Identify which cell holds the provided text, then report its [X, Y] central coordinate. 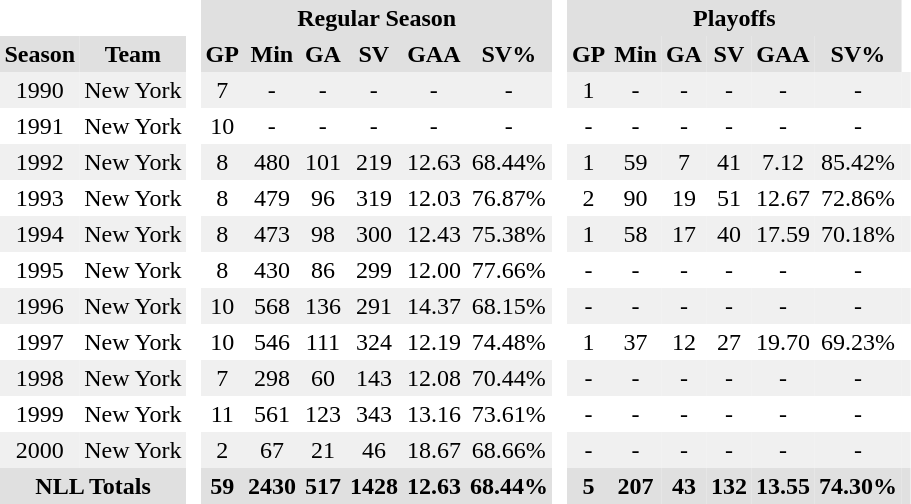
96 [322, 198]
12.03 [434, 198]
480 [272, 162]
1993 [40, 198]
19 [684, 198]
17 [684, 234]
12.00 [434, 270]
51 [728, 198]
136 [322, 306]
12.08 [434, 378]
76.87% [508, 198]
11 [222, 414]
70.18% [858, 234]
75.38% [508, 234]
67 [272, 450]
1995 [40, 270]
299 [374, 270]
298 [272, 378]
12.43 [434, 234]
1994 [40, 234]
2000 [40, 450]
132 [728, 486]
568 [272, 306]
Playoffs [734, 18]
13.16 [434, 414]
1991 [40, 126]
68.15% [508, 306]
Team [133, 54]
319 [374, 198]
1998 [40, 378]
72.86% [858, 198]
NLL Totals [93, 486]
219 [374, 162]
27 [728, 342]
7.12 [782, 162]
111 [322, 342]
74.30% [858, 486]
40 [728, 234]
17.59 [782, 234]
1997 [40, 342]
12.19 [434, 342]
343 [374, 414]
300 [374, 234]
1992 [40, 162]
41 [728, 162]
60 [322, 378]
14.37 [434, 306]
1996 [40, 306]
68.66% [508, 450]
37 [636, 342]
546 [272, 342]
46 [374, 450]
5 [588, 486]
21 [322, 450]
77.66% [508, 270]
1999 [40, 414]
85.42% [858, 162]
1990 [40, 90]
12 [684, 342]
74.48% [508, 342]
291 [374, 306]
1428 [374, 486]
43 [684, 486]
430 [272, 270]
73.61% [508, 414]
207 [636, 486]
18.67 [434, 450]
86 [322, 270]
479 [272, 198]
12.67 [782, 198]
101 [322, 162]
70.44% [508, 378]
58 [636, 234]
13.55 [782, 486]
69.23% [858, 342]
473 [272, 234]
Season [40, 54]
123 [322, 414]
2430 [272, 486]
324 [374, 342]
90 [636, 198]
561 [272, 414]
98 [322, 234]
Regular Season [376, 18]
517 [322, 486]
143 [374, 378]
19.70 [782, 342]
